From the cell containing the given text, extract its center point as [X, Y] coordinate. 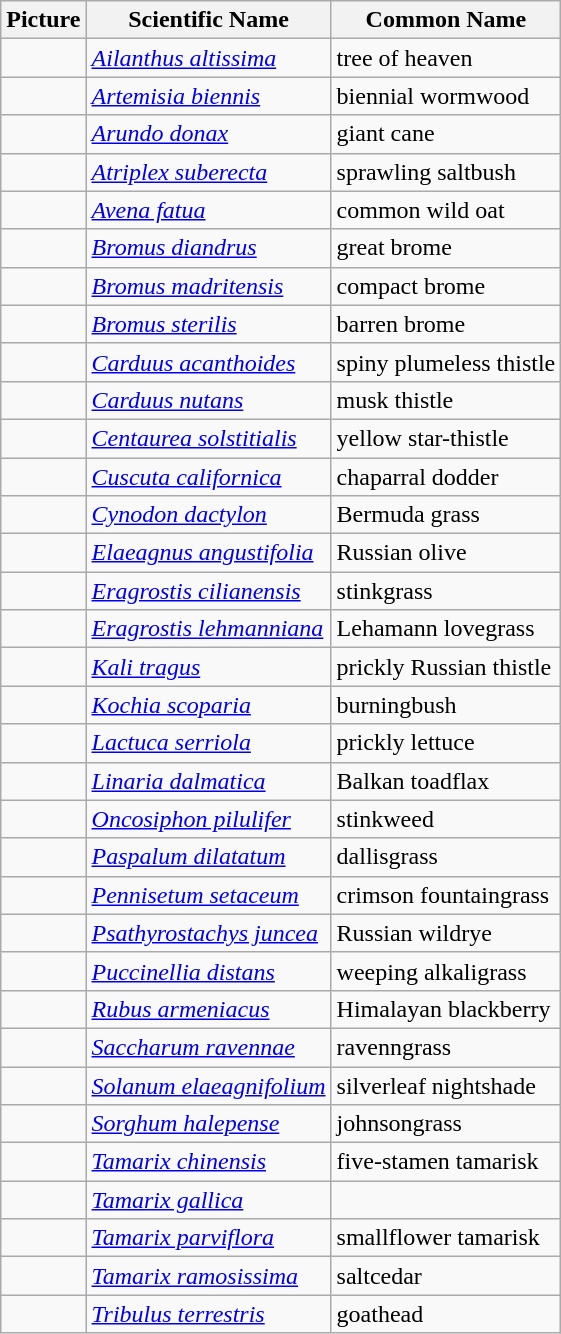
compact brome [446, 286]
Common Name [446, 20]
Carduus nutans [208, 400]
prickly Russian thistle [446, 667]
Sorghum halepense [208, 1124]
goathead [446, 1314]
Bromus madritensis [208, 286]
great brome [446, 248]
ravenngrass [446, 1047]
barren brome [446, 324]
Kochia scoparia [208, 705]
Avena fatua [208, 210]
dallisgrass [446, 857]
saltcedar [446, 1276]
musk thistle [446, 400]
Cynodon dactylon [208, 515]
Tamarix parviflora [208, 1238]
Elaeagnus angustifolia [208, 553]
chaparral dodder [446, 477]
Atriplex suberecta [208, 172]
Eragrostis lehmanniana [208, 629]
Tribulus terrestris [208, 1314]
Kali tragus [208, 667]
Bromus sterilis [208, 324]
common wild oat [446, 210]
Ailanthus altissima [208, 58]
Linaria dalmatica [208, 781]
five-stamen tamarisk [446, 1162]
Bromus diandrus [208, 248]
Eragrostis cilianensis [208, 591]
Artemisia biennis [208, 96]
Rubus armeniacus [208, 1009]
tree of heaven [446, 58]
prickly lettuce [446, 743]
johnsongrass [446, 1124]
stinkweed [446, 819]
Solanum elaeagnifolium [208, 1085]
Puccinellia distans [208, 971]
Bermuda grass [446, 515]
Picture [44, 20]
Lehamann lovegrass [446, 629]
silverleaf nightshade [446, 1085]
crimson fountaingrass [446, 895]
Centaurea solstitialis [208, 438]
stinkgrass [446, 591]
Russian wildrye [446, 933]
Pennisetum setaceum [208, 895]
spiny plumeless thistle [446, 362]
giant cane [446, 134]
yellow star-thistle [446, 438]
Paspalum dilatatum [208, 857]
Tamarix gallica [208, 1200]
Arundo donax [208, 134]
Carduus acanthoides [208, 362]
burningbush [446, 705]
Balkan toadflax [446, 781]
Himalayan blackberry [446, 1009]
weeping alkaligrass [446, 971]
Saccharum ravennae [208, 1047]
sprawling saltbush [446, 172]
Oncosiphon pilulifer [208, 819]
Scientific Name [208, 20]
Cuscuta californica [208, 477]
smallflower tamarisk [446, 1238]
Tamarix chinensis [208, 1162]
Tamarix ramosissima [208, 1276]
biennial wormwood [446, 96]
Psathyrostachys juncea [208, 933]
Russian olive [446, 553]
Lactuca serriola [208, 743]
